For the text-containing cell, return its midpoint in (x, y) coordinate format. 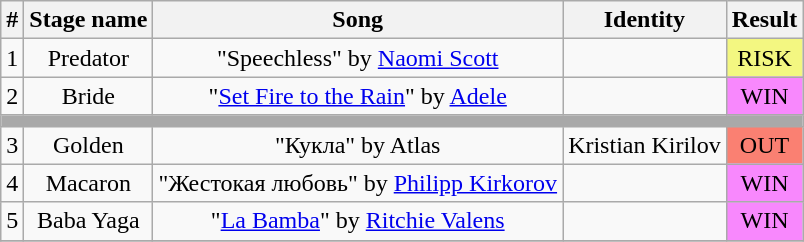
Identity (645, 20)
"La Bamba" by Ritchie Valens (358, 221)
Stage name (88, 20)
"Жестокая любовь" by Philipp Kirkorov (358, 183)
Golden (88, 145)
Baba Yaga (88, 221)
OUT (764, 145)
4 (12, 183)
3 (12, 145)
1 (12, 58)
Kristian Kirilov (645, 145)
Song (358, 20)
# (12, 20)
2 (12, 96)
5 (12, 221)
"Кукла" by Atlas (358, 145)
Bride (88, 96)
"Set Fire to the Rain" by Adele (358, 96)
"Speechless" by Naomi Scott (358, 58)
Predator (88, 58)
Result (764, 20)
RISK (764, 58)
Macaron (88, 183)
